Find where the given text appears and provide that cell's center as (x, y) coordinate. 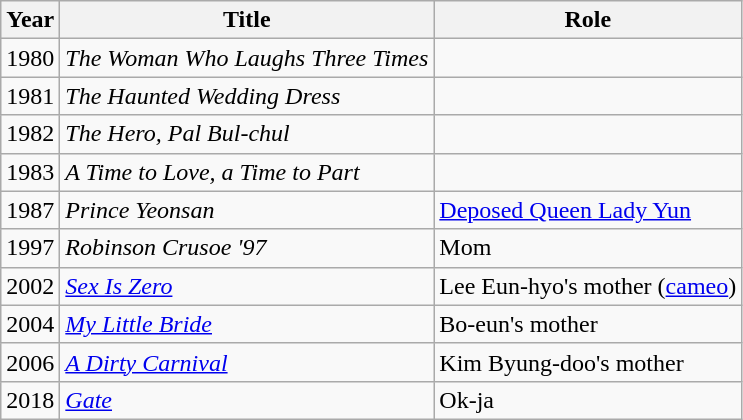
1981 (30, 96)
A Time to Love, a Time to Part (247, 172)
1997 (30, 248)
My Little Bride (247, 324)
Gate (247, 400)
1980 (30, 58)
Mom (588, 248)
Sex Is Zero (247, 286)
The Haunted Wedding Dress (247, 96)
1987 (30, 210)
A Dirty Carnival (247, 362)
1983 (30, 172)
2018 (30, 400)
Prince Yeonsan (247, 210)
Deposed Queen Lady Yun (588, 210)
2004 (30, 324)
Ok-ja (588, 400)
Title (247, 20)
Role (588, 20)
Bo-eun's mother (588, 324)
Lee Eun-hyo's mother (cameo) (588, 286)
Year (30, 20)
2006 (30, 362)
Robinson Crusoe '97 (247, 248)
2002 (30, 286)
The Woman Who Laughs Three Times (247, 58)
Kim Byung-doo's mother (588, 362)
1982 (30, 134)
The Hero, Pal Bul-chul (247, 134)
